Pinpoint the cell where the given text exists, returning its [x, y] midpoint coordinate. 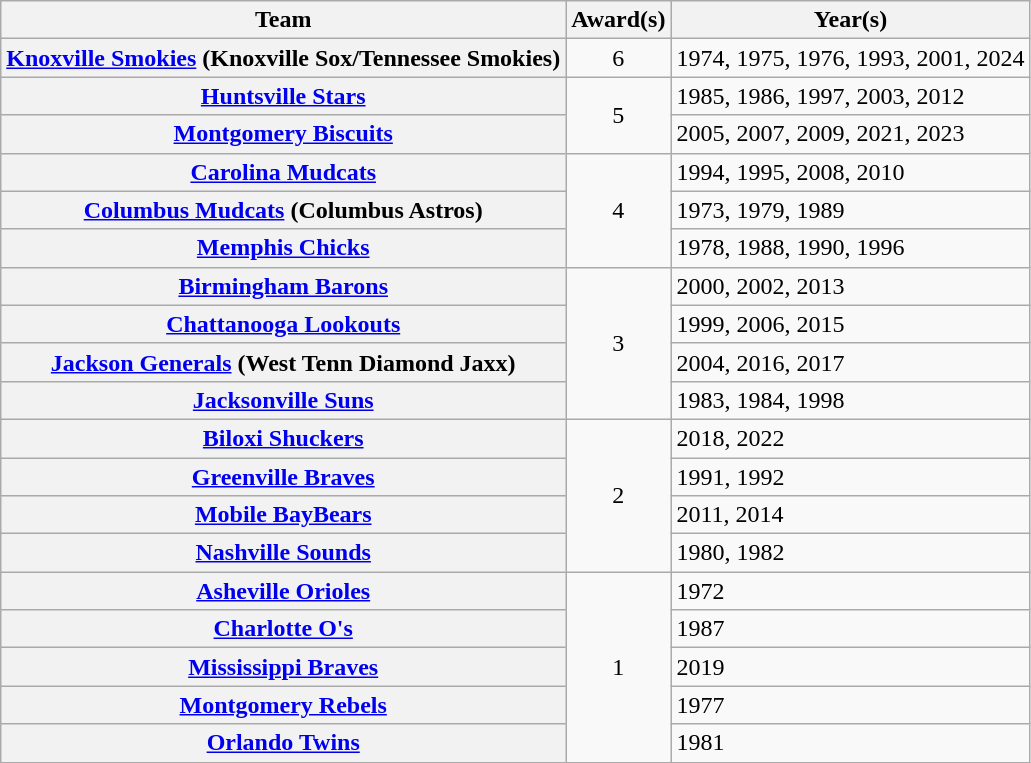
1999, 2006, 2015 [850, 324]
2018, 2022 [850, 438]
1981 [850, 743]
4 [618, 210]
Mobile BayBears [284, 515]
2005, 2007, 2009, 2021, 2023 [850, 134]
Mississippi Braves [284, 667]
Greenville Braves [284, 477]
Knoxville Smokies (Knoxville Sox/Tennessee Smokies) [284, 58]
2019 [850, 667]
Montgomery Biscuits [284, 134]
1 [618, 667]
2 [618, 495]
Carolina Mudcats [284, 172]
6 [618, 58]
1980, 1982 [850, 553]
Columbus Mudcats (Columbus Astros) [284, 210]
1983, 1984, 1998 [850, 400]
1985, 1986, 1997, 2003, 2012 [850, 96]
Orlando Twins [284, 743]
1994, 1995, 2008, 2010 [850, 172]
Year(s) [850, 20]
Jackson Generals (West Tenn Diamond Jaxx) [284, 362]
Nashville Sounds [284, 553]
Asheville Orioles [284, 591]
3 [618, 343]
1973, 1979, 1989 [850, 210]
5 [618, 115]
Memphis Chicks [284, 248]
1991, 1992 [850, 477]
1977 [850, 705]
2004, 2016, 2017 [850, 362]
Biloxi Shuckers [284, 438]
Charlotte O's [284, 629]
Montgomery Rebels [284, 705]
1987 [850, 629]
Award(s) [618, 20]
1978, 1988, 1990, 1996 [850, 248]
Team [284, 20]
2011, 2014 [850, 515]
Jacksonville Suns [284, 400]
Chattanooga Lookouts [284, 324]
2000, 2002, 2013 [850, 286]
Birmingham Barons [284, 286]
Huntsville Stars [284, 96]
1974, 1975, 1976, 1993, 2001, 2024 [850, 58]
1972 [850, 591]
